Locate the cell with the specified text and output its (x, y) center coordinate. 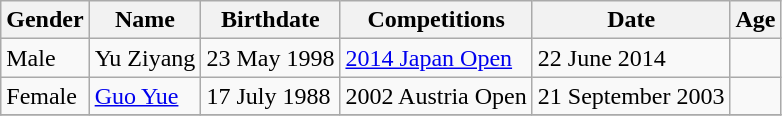
2014 Japan Open (436, 58)
Yu Ziyang (145, 58)
21 September 2003 (631, 96)
Competitions (436, 20)
Male (45, 58)
Female (45, 96)
22 June 2014 (631, 58)
23 May 1998 (270, 58)
Guo Yue (145, 96)
2002 Austria Open (436, 96)
Date (631, 20)
Name (145, 20)
Birthdate (270, 20)
Age (756, 20)
17 July 1988 (270, 96)
Gender (45, 20)
